Find where the given text appears and provide that cell's center as (x, y) coordinate. 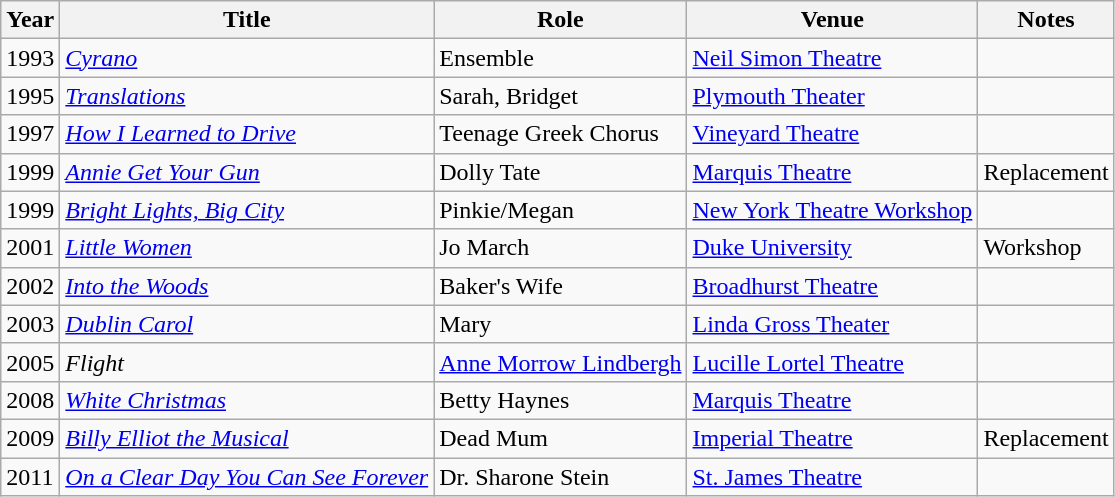
Vineyard Theatre (832, 134)
Title (247, 20)
How I Learned to Drive (247, 134)
Jo March (560, 248)
Mary (560, 324)
Role (560, 20)
2008 (30, 400)
White Christmas (247, 400)
Annie Get Your Gun (247, 172)
Betty Haynes (560, 400)
Dead Mum (560, 438)
2001 (30, 248)
Dolly Tate (560, 172)
Into the Woods (247, 286)
Dublin Carol (247, 324)
Linda Gross Theater (832, 324)
2002 (30, 286)
Flight (247, 362)
Little Women (247, 248)
2011 (30, 477)
2009 (30, 438)
Anne Morrow Lindbergh (560, 362)
Pinkie/Megan (560, 210)
Sarah, Bridget (560, 96)
Ensemble (560, 58)
Workshop (1046, 248)
Dr. Sharone Stein (560, 477)
2003 (30, 324)
Imperial Theatre (832, 438)
1995 (30, 96)
Teenage Greek Chorus (560, 134)
Lucille Lortel Theatre (832, 362)
Billy Elliot the Musical (247, 438)
Neil Simon Theatre (832, 58)
2005 (30, 362)
Broadhurst Theatre (832, 286)
Duke University (832, 248)
Venue (832, 20)
Baker's Wife (560, 286)
St. James Theatre (832, 477)
Plymouth Theater (832, 96)
Notes (1046, 20)
New York Theatre Workshop (832, 210)
On a Clear Day You Can See Forever (247, 477)
Translations (247, 96)
1993 (30, 58)
Cyrano (247, 58)
Year (30, 20)
1997 (30, 134)
Bright Lights, Big City (247, 210)
